Determine the [x, y] coordinate at the center of the cell enclosing the given text.  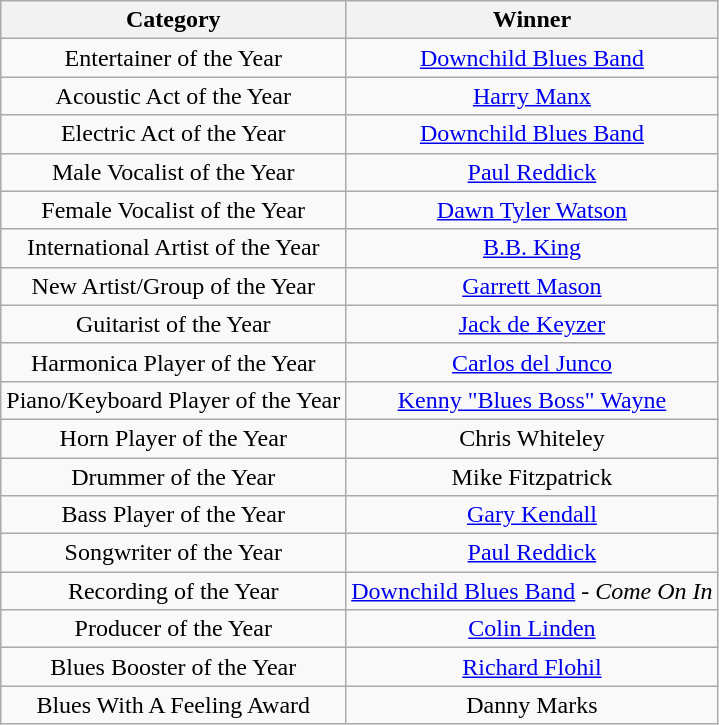
Blues Booster of the Year [174, 667]
Harmonica Player of the Year [174, 362]
Recording of the Year [174, 591]
New Artist/Group of the Year [174, 286]
Gary Kendall [532, 515]
Blues With A Feeling Award [174, 705]
Male Vocalist of the Year [174, 172]
Bass Player of the Year [174, 515]
Winner [532, 20]
Colin Linden [532, 629]
Horn Player of the Year [174, 438]
Chris Whiteley [532, 438]
Guitarist of the Year [174, 324]
Entertainer of the Year [174, 58]
Electric Act of the Year [174, 134]
Producer of the Year [174, 629]
B.B. King [532, 248]
Kenny "Blues Boss" Wayne [532, 400]
Category [174, 20]
Mike Fitzpatrick [532, 477]
Downchild Blues Band - Come On In [532, 591]
Garrett Mason [532, 286]
Jack de Keyzer [532, 324]
Female Vocalist of the Year [174, 210]
Drummer of the Year [174, 477]
Harry Manx [532, 96]
Richard Flohil [532, 667]
International Artist of the Year [174, 248]
Carlos del Junco [532, 362]
Acoustic Act of the Year [174, 96]
Songwriter of the Year [174, 553]
Danny Marks [532, 705]
Dawn Tyler Watson [532, 210]
Piano/Keyboard Player of the Year [174, 400]
